Return (x, y) of the center of cell containing provided text 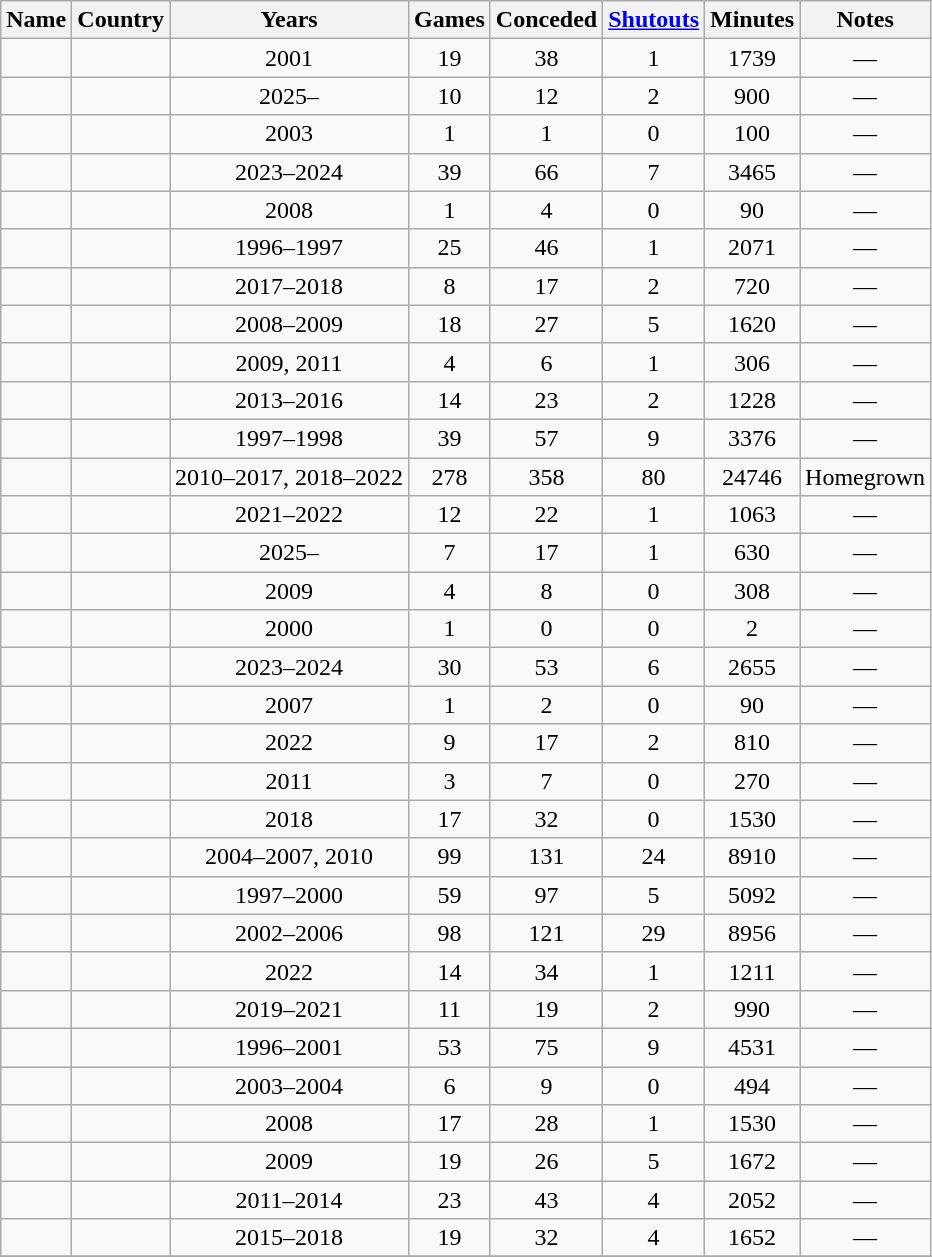
5092 (752, 895)
34 (546, 971)
25 (450, 248)
306 (752, 362)
358 (546, 477)
3465 (752, 172)
2017–2018 (290, 286)
278 (450, 477)
2011 (290, 781)
494 (752, 1085)
2019–2021 (290, 1009)
2004–2007, 2010 (290, 857)
2007 (290, 705)
Country (121, 20)
38 (546, 58)
22 (546, 515)
131 (546, 857)
43 (546, 1200)
121 (546, 933)
2052 (752, 1200)
99 (450, 857)
720 (752, 286)
18 (450, 324)
2010–2017, 2018–2022 (290, 477)
1996–1997 (290, 248)
2011–2014 (290, 1200)
4531 (752, 1047)
1228 (752, 400)
8956 (752, 933)
Games (450, 20)
2000 (290, 629)
3 (450, 781)
270 (752, 781)
308 (752, 591)
2655 (752, 667)
28 (546, 1124)
810 (752, 743)
66 (546, 172)
Minutes (752, 20)
8910 (752, 857)
30 (450, 667)
26 (546, 1162)
97 (546, 895)
29 (654, 933)
Shutouts (654, 20)
2021–2022 (290, 515)
2013–2016 (290, 400)
1996–2001 (290, 1047)
59 (450, 895)
2002–2006 (290, 933)
1997–1998 (290, 438)
990 (752, 1009)
1063 (752, 515)
2001 (290, 58)
3376 (752, 438)
Name (36, 20)
46 (546, 248)
Conceded (546, 20)
1620 (752, 324)
10 (450, 96)
2015–2018 (290, 1238)
Years (290, 20)
80 (654, 477)
2003 (290, 134)
2003–2004 (290, 1085)
2008–2009 (290, 324)
Notes (866, 20)
24746 (752, 477)
75 (546, 1047)
630 (752, 553)
57 (546, 438)
1739 (752, 58)
1997–2000 (290, 895)
1211 (752, 971)
Homegrown (866, 477)
2009, 2011 (290, 362)
1652 (752, 1238)
100 (752, 134)
2018 (290, 819)
900 (752, 96)
2071 (752, 248)
1672 (752, 1162)
24 (654, 857)
11 (450, 1009)
98 (450, 933)
27 (546, 324)
